Output the (X, Y) coordinate of the center of the cell containing the given text.  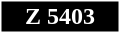
Z 5403 (60, 17)
